Determine the [X, Y] coordinate at the center of the cell enclosing the given text.  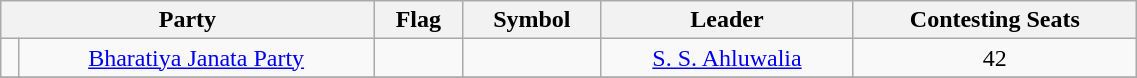
S. S. Ahluwalia [727, 58]
Party [188, 20]
Symbol [532, 20]
Contesting Seats [995, 20]
Leader [727, 20]
Bharatiya Janata Party [196, 58]
42 [995, 58]
Flag [418, 20]
